Determine the (x, y) coordinate at the center of the cell enclosing the given text.  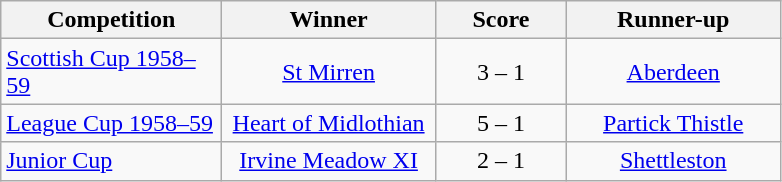
Junior Cup (112, 161)
Winner (329, 20)
League Cup 1958–59 (112, 123)
2 – 1 (500, 161)
Heart of Midlothian (329, 123)
Runner-up (673, 20)
Aberdeen (673, 72)
Scottish Cup 1958–59 (112, 72)
Shettleston (673, 161)
5 – 1 (500, 123)
Irvine Meadow XI (329, 161)
Competition (112, 20)
Partick Thistle (673, 123)
3 – 1 (500, 72)
St Mirren (329, 72)
Score (500, 20)
